Provide the (x, y) coordinate of the cell's center where the given text is located.  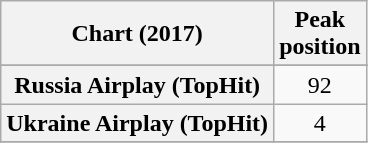
Ukraine Airplay (TopHit) (138, 123)
Russia Airplay (TopHit) (138, 85)
Chart (2017) (138, 34)
Peakposition (320, 34)
92 (320, 85)
4 (320, 123)
